Capture the cell that displays the provided text and extract its (X, Y) central coordinate. 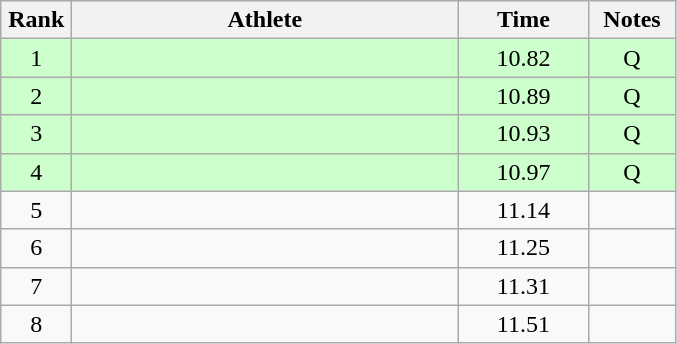
Time (524, 20)
10.97 (524, 172)
10.82 (524, 58)
3 (36, 134)
2 (36, 96)
7 (36, 286)
1 (36, 58)
11.51 (524, 324)
10.93 (524, 134)
11.31 (524, 286)
4 (36, 172)
Notes (632, 20)
11.14 (524, 210)
6 (36, 248)
10.89 (524, 96)
Athlete (265, 20)
11.25 (524, 248)
Rank (36, 20)
5 (36, 210)
8 (36, 324)
